Locate the cell with the specified text and output its (X, Y) center coordinate. 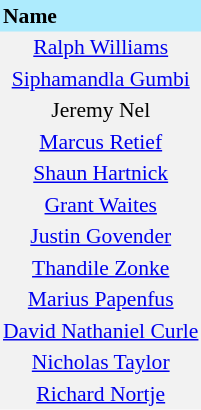
Grant Waites (100, 205)
Marius Papenfus (100, 300)
David Nathaniel Curle (100, 331)
Thandile Zonke (100, 268)
Siphamandla Gumbi (100, 79)
Shaun Hartnick (100, 174)
Ralph Williams (100, 48)
Nicholas Taylor (100, 362)
Jeremy Nel (100, 110)
Richard Nortje (100, 394)
Justin Govender (100, 236)
Name (100, 16)
Marcus Retief (100, 142)
